Output the [X, Y] coordinate of the center of the cell containing the given text.  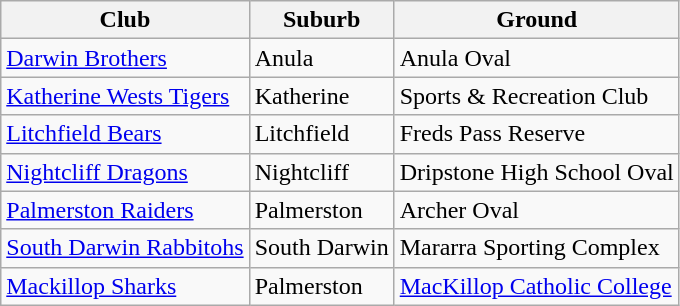
Katherine Wests Tigers [125, 96]
Darwin Brothers [125, 58]
Anula [322, 58]
Nightcliff [322, 172]
Mararra Sporting Complex [536, 248]
Katherine [322, 96]
Suburb [322, 20]
Club [125, 20]
Archer Oval [536, 210]
South Darwin Rabbitohs [125, 248]
Anula Oval [536, 58]
Freds Pass Reserve [536, 134]
MacKillop Catholic College [536, 286]
Nightcliff Dragons [125, 172]
Mackillop Sharks [125, 286]
Ground [536, 20]
Dripstone High School Oval [536, 172]
Sports & Recreation Club [536, 96]
South Darwin [322, 248]
Litchfield [322, 134]
Litchfield Bears [125, 134]
Palmerston Raiders [125, 210]
